Locate the cell with the specified text and output its [x, y] center coordinate. 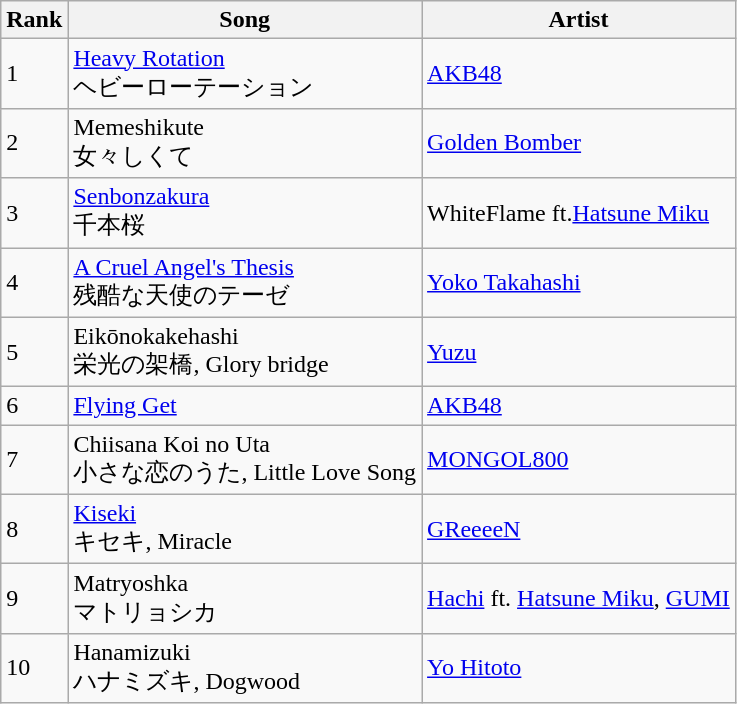
Artist [579, 20]
Flying Get [245, 406]
Senbonzakura千本桜 [245, 213]
Hachi ft. Hatsune Miku, GUMI [579, 599]
Yuzu [579, 352]
Hanamizukiハナミズキ, Dogwood [245, 668]
Rank [34, 20]
3 [34, 213]
6 [34, 406]
Golden Bomber [579, 143]
8 [34, 529]
Memeshikute女々しくて [245, 143]
A Cruel Angel's Thesis残酷な天使のテーゼ [245, 283]
7 [34, 460]
Yo Hitoto [579, 668]
2 [34, 143]
WhiteFlame ft.Hatsune Miku [579, 213]
9 [34, 599]
Heavy Rotationヘビーローテーション [245, 74]
Matryoshka マトリョシカ [245, 599]
Eikōnokakehashi栄光の架橋, Glory bridge [245, 352]
10 [34, 668]
GReeeeN [579, 529]
4 [34, 283]
Song [245, 20]
MONGOL800 [579, 460]
Yoko Takahashi [579, 283]
Chiisana Koi no Uta小さな恋のうた, Little Love Song [245, 460]
5 [34, 352]
Kisekiキセキ, Miracle [245, 529]
1 [34, 74]
